Output the [X, Y] coordinate of the center of the cell containing the given text.  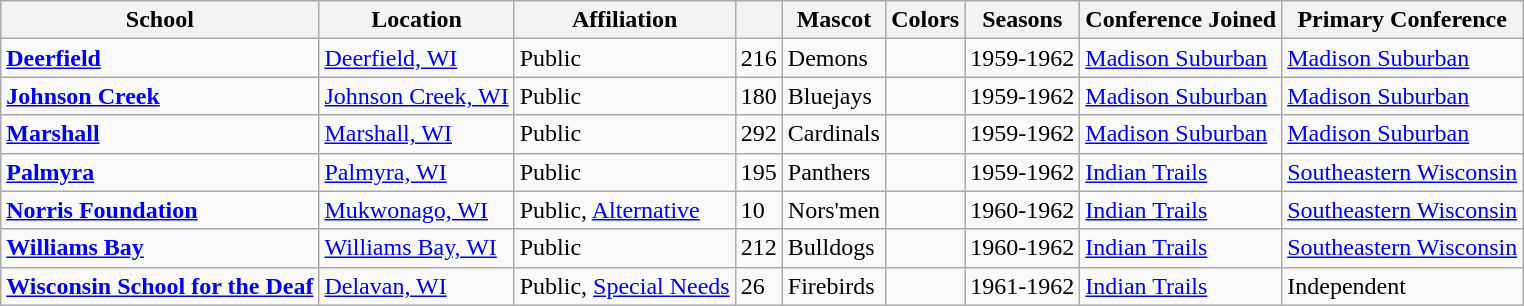
Williams Bay [160, 248]
Delavan, WI [416, 286]
Conference Joined [1181, 20]
Panthers [834, 172]
Palmyra [160, 172]
Seasons [1022, 20]
Marshall [160, 134]
Bulldogs [834, 248]
Nors'men [834, 210]
26 [758, 286]
Deerfield [160, 58]
Marshall, WI [416, 134]
Public, Alternative [624, 210]
Affiliation [624, 20]
212 [758, 248]
180 [758, 96]
Deerfield, WI [416, 58]
School [160, 20]
Bluejays [834, 96]
Colors [926, 20]
Johnson Creek, WI [416, 96]
Independent [1402, 286]
Firebirds [834, 286]
Mascot [834, 20]
216 [758, 58]
Demons [834, 58]
Palmyra, WI [416, 172]
195 [758, 172]
Location [416, 20]
Norris Foundation [160, 210]
292 [758, 134]
10 [758, 210]
Johnson Creek [160, 96]
Williams Bay, WI [416, 248]
Mukwonago, WI [416, 210]
1961-1962 [1022, 286]
Primary Conference [1402, 20]
Public, Special Needs [624, 286]
Cardinals [834, 134]
Wisconsin School for the Deaf [160, 286]
